Locate the cell with the specified text and output its (x, y) center coordinate. 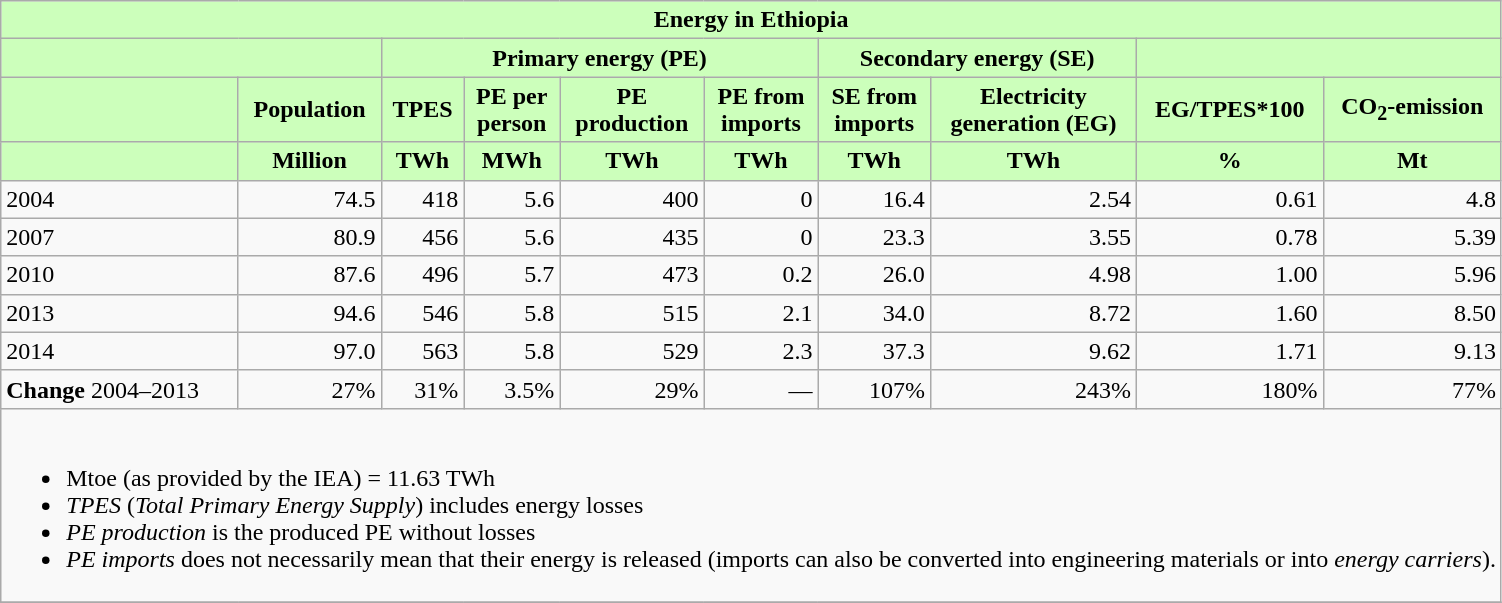
180% (1230, 389)
496 (422, 275)
87.6 (310, 275)
34.0 (874, 313)
1.71 (1230, 351)
515 (632, 313)
529 (632, 351)
2004 (120, 199)
PEproduction (632, 110)
2014 (120, 351)
1.60 (1230, 313)
0.2 (761, 275)
31% (422, 389)
PE perperson (512, 110)
435 (632, 237)
8.72 (1033, 313)
0.61 (1230, 199)
Energy in Ethiopia (752, 20)
107% (874, 389)
Population (310, 110)
% (1230, 161)
2.3 (761, 351)
1.00 (1230, 275)
23.3 (874, 237)
546 (422, 313)
Primary energy (PE) (600, 58)
77% (1412, 389)
SE fromimports (874, 110)
29% (632, 389)
CO2-emission (1412, 110)
37.3 (874, 351)
Mt (1412, 161)
4.98 (1033, 275)
8.50 (1412, 313)
473 (632, 275)
4.8 (1412, 199)
5.96 (1412, 275)
Secondary energy (SE) (977, 58)
Million (310, 161)
97.0 (310, 351)
2.54 (1033, 199)
PE fromimports (761, 110)
TPES (422, 110)
456 (422, 237)
243% (1033, 389)
16.4 (874, 199)
Electricitygeneration (EG) (1033, 110)
94.6 (310, 313)
3.55 (1033, 237)
80.9 (310, 237)
5.7 (512, 275)
2013 (120, 313)
563 (422, 351)
2010 (120, 275)
MWh (512, 161)
5.39 (1412, 237)
— (761, 389)
2007 (120, 237)
400 (632, 199)
3.5% (512, 389)
Change 2004–2013 (120, 389)
27% (310, 389)
418 (422, 199)
26.0 (874, 275)
2.1 (761, 313)
0.78 (1230, 237)
9.62 (1033, 351)
74.5 (310, 199)
EG/TPES*100 (1230, 110)
9.13 (1412, 351)
